Return (x, y) of the center of cell containing provided text 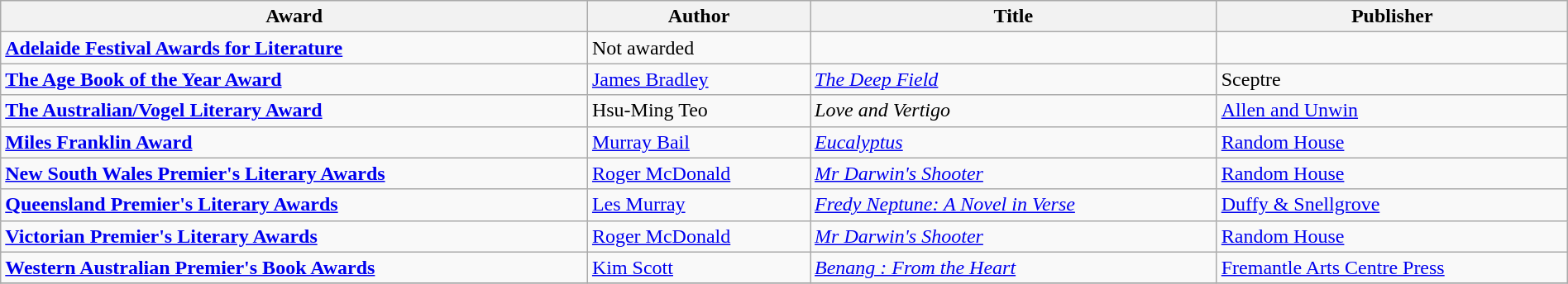
The Age Book of the Year Award (294, 79)
Victorian Premier's Literary Awards (294, 236)
Not awarded (698, 48)
Fredy Neptune: A Novel in Verse (1014, 205)
New South Wales Premier's Literary Awards (294, 173)
Author (698, 17)
Kim Scott (698, 267)
James Bradley (698, 79)
Duffy & Snellgrove (1392, 205)
Eucalyptus (1014, 142)
Benang : From the Heart (1014, 267)
Queensland Premier's Literary Awards (294, 205)
The Deep Field (1014, 79)
Publisher (1392, 17)
Love and Vertigo (1014, 111)
Les Murray (698, 205)
The Australian/Vogel Literary Award (294, 111)
Allen and Unwin (1392, 111)
Title (1014, 17)
Fremantle Arts Centre Press (1392, 267)
Murray Bail (698, 142)
Award (294, 17)
Miles Franklin Award (294, 142)
Hsu-Ming Teo (698, 111)
Western Australian Premier's Book Awards (294, 267)
Adelaide Festival Awards for Literature (294, 48)
Sceptre (1392, 79)
